Find where the given text appears and provide that cell's center as (x, y) coordinate. 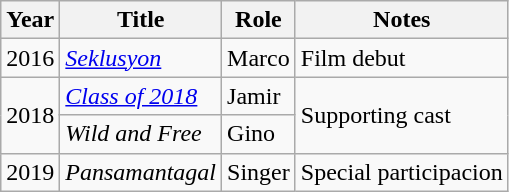
Role (259, 20)
Seklusyon (141, 58)
Supporting cast (402, 115)
Title (141, 20)
Notes (402, 20)
Wild and Free (141, 134)
2019 (30, 172)
2018 (30, 115)
2016 (30, 58)
Pansamantagal (141, 172)
Class of 2018 (141, 96)
Jamir (259, 96)
Special participacion (402, 172)
Marco (259, 58)
Year (30, 20)
Film debut (402, 58)
Gino (259, 134)
Singer (259, 172)
